For the text-containing cell, return its midpoint in (x, y) coordinate format. 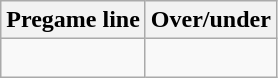
Over/under (210, 20)
Pregame line (74, 20)
